Locate the cell with the specified text and output its (X, Y) center coordinate. 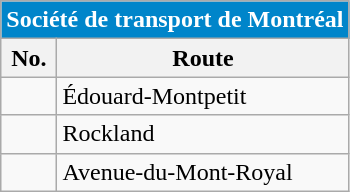
Rockland (203, 134)
Société de transport de Montréal (175, 20)
Édouard-Montpetit (203, 96)
Route (203, 58)
No. (29, 58)
Avenue-du-Mont-Royal (203, 172)
